From the cell containing the given text, extract its center point as (x, y) coordinate. 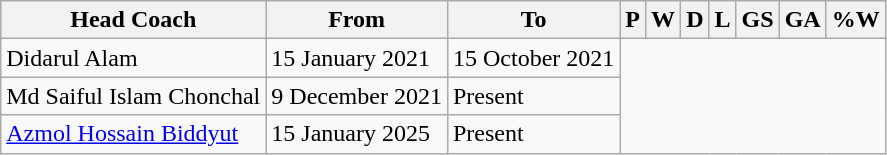
W (664, 20)
15 January 2021 (357, 58)
Azmol Hossain Biddyut (134, 134)
9 December 2021 (357, 96)
Head Coach (134, 20)
P (633, 20)
GS (758, 20)
%W (856, 20)
Didarul Alam (134, 58)
L (722, 20)
To (533, 20)
15 October 2021 (533, 58)
Md Saiful Islam Chonchal (134, 96)
From (357, 20)
GA (802, 20)
D (695, 20)
15 January 2025 (357, 134)
